Detect which cell encompasses the target text, then output its [X, Y] center coordinate. 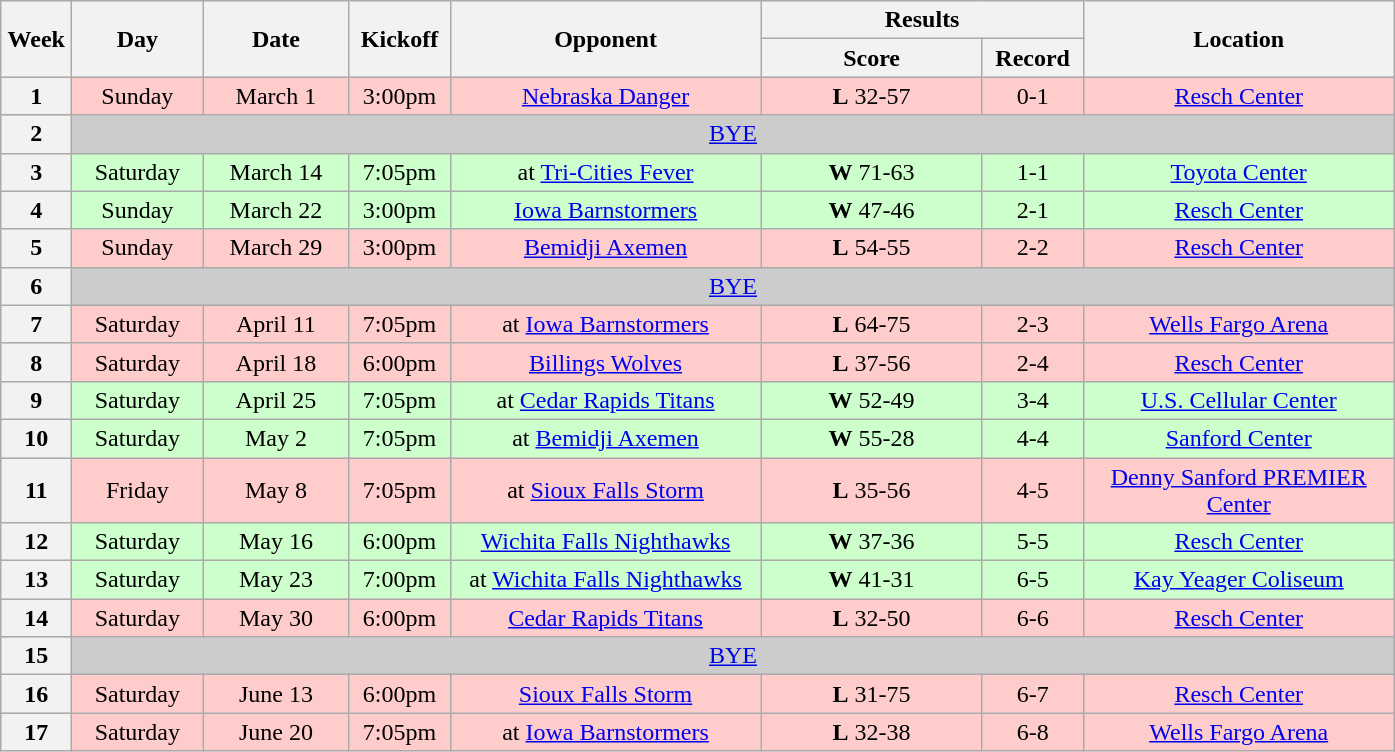
April 11 [276, 324]
Bemidji Axemen [606, 248]
Sioux Falls Storm [606, 694]
4 [36, 210]
6-7 [1032, 694]
2-4 [1032, 362]
May 8 [276, 490]
W 55-28 [872, 438]
Location [1238, 39]
Friday [138, 490]
1-1 [1032, 172]
14 [36, 618]
Record [1032, 58]
5-5 [1032, 542]
17 [36, 732]
March 14 [276, 172]
L 32-38 [872, 732]
March 22 [276, 210]
Results [922, 20]
Kickoff [400, 39]
2-2 [1032, 248]
at Cedar Rapids Titans [606, 400]
May 16 [276, 542]
April 18 [276, 362]
Denny Sanford PREMIER Center [1238, 490]
L 32-57 [872, 96]
Toyota Center [1238, 172]
4-4 [1032, 438]
11 [36, 490]
Opponent [606, 39]
W 47-46 [872, 210]
0-1 [1032, 96]
L 37-56 [872, 362]
5 [36, 248]
15 [36, 656]
L 64-75 [872, 324]
13 [36, 580]
2-3 [1032, 324]
Sanford Center [1238, 438]
Week [36, 39]
at Bemidji Axemen [606, 438]
2 [36, 134]
L 31-75 [872, 694]
June 20 [276, 732]
8 [36, 362]
June 13 [276, 694]
Cedar Rapids Titans [606, 618]
7 [36, 324]
6-6 [1032, 618]
Day [138, 39]
7:00pm [400, 580]
L 54-55 [872, 248]
March 29 [276, 248]
1 [36, 96]
W 41-31 [872, 580]
10 [36, 438]
Wichita Falls Nighthawks [606, 542]
6 [36, 286]
W 37-36 [872, 542]
16 [36, 694]
at Tri-Cities Fever [606, 172]
Iowa Barnstormers [606, 210]
L 35-56 [872, 490]
April 25 [276, 400]
at Sioux Falls Storm [606, 490]
March 1 [276, 96]
W 71-63 [872, 172]
May 2 [276, 438]
6-5 [1032, 580]
Billings Wolves [606, 362]
2-1 [1032, 210]
U.S. Cellular Center [1238, 400]
Nebraska Danger [606, 96]
4-5 [1032, 490]
12 [36, 542]
May 23 [276, 580]
May 30 [276, 618]
Score [872, 58]
W 52-49 [872, 400]
9 [36, 400]
Date [276, 39]
6-8 [1032, 732]
3 [36, 172]
at Wichita Falls Nighthawks [606, 580]
Kay Yeager Coliseum [1238, 580]
L 32-50 [872, 618]
3-4 [1032, 400]
